Return the (x, y) coordinate for the center point of the cell that contains the specified text.  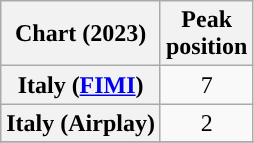
7 (206, 85)
Peakposition (206, 34)
2 (206, 123)
Italy (Airplay) (81, 123)
Italy (FIMI) (81, 85)
Chart (2023) (81, 34)
